Detect which cell encompasses the target text, then output its (X, Y) center coordinate. 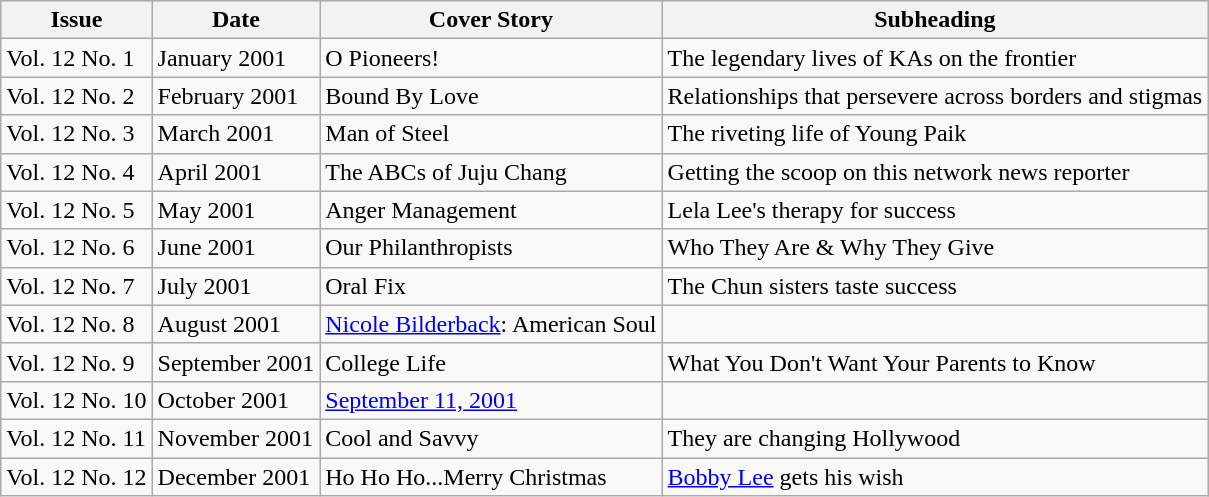
Vol. 12 No. 9 (76, 362)
The riveting life of Young Paik (935, 134)
Vol. 12 No. 10 (76, 400)
December 2001 (236, 477)
June 2001 (236, 248)
Our Philanthropists (491, 248)
October 2001 (236, 400)
Issue (76, 20)
Cool and Savvy (491, 438)
May 2001 (236, 210)
Nicole Bilderback: American Soul (491, 324)
Vol. 12 No. 12 (76, 477)
The legendary lives of KAs on the frontier (935, 58)
Anger Management (491, 210)
Getting the scoop on this network news reporter (935, 172)
They are changing Hollywood (935, 438)
Bobby Lee gets his wish (935, 477)
March 2001 (236, 134)
September 11, 2001 (491, 400)
What You Don't Want Your Parents to Know (935, 362)
Vol. 12 No. 6 (76, 248)
The Chun sisters taste success (935, 286)
Vol. 12 No. 1 (76, 58)
Man of Steel (491, 134)
Who They Are & Why They Give (935, 248)
April 2001 (236, 172)
Subheading (935, 20)
Vol. 12 No. 2 (76, 96)
February 2001 (236, 96)
College Life (491, 362)
Vol. 12 No. 8 (76, 324)
Oral Fix (491, 286)
Vol. 12 No. 3 (76, 134)
Bound By Love (491, 96)
Cover Story (491, 20)
Lela Lee's therapy for success (935, 210)
O Pioneers! (491, 58)
Vol. 12 No. 5 (76, 210)
Vol. 12 No. 7 (76, 286)
The ABCs of Juju Chang (491, 172)
July 2001 (236, 286)
Relationships that persevere across borders and stigmas (935, 96)
Vol. 12 No. 4 (76, 172)
November 2001 (236, 438)
Date (236, 20)
Vol. 12 No. 11 (76, 438)
January 2001 (236, 58)
Ho Ho Ho...Merry Christmas (491, 477)
August 2001 (236, 324)
September 2001 (236, 362)
